Locate the cell with the specified text and output its (x, y) center coordinate. 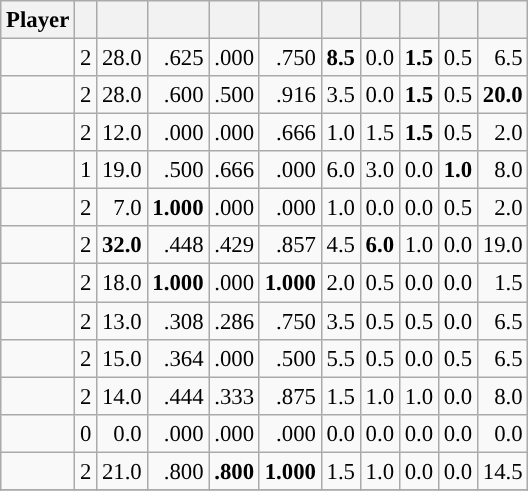
.364 (178, 358)
.333 (234, 396)
15.0 (122, 358)
13.0 (122, 321)
14.0 (122, 396)
14.5 (502, 471)
20.0 (502, 95)
1 (86, 170)
7.0 (122, 208)
21.0 (122, 471)
.916 (290, 95)
.600 (178, 95)
0 (86, 433)
.875 (290, 396)
18.0 (122, 283)
.625 (178, 58)
.286 (234, 321)
4.5 (340, 245)
.308 (178, 321)
5.5 (340, 358)
3.0 (380, 170)
32.0 (122, 245)
.857 (290, 245)
12.0 (122, 133)
.448 (178, 245)
.429 (234, 245)
.444 (178, 396)
Player (38, 20)
8.5 (340, 58)
